Capture the cell that displays the provided text and extract its [x, y] central coordinate. 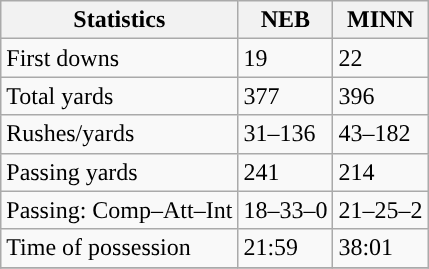
19 [286, 58]
Statistics [120, 20]
NEB [286, 20]
Rushes/yards [120, 134]
Passing yards [120, 172]
18–33–0 [286, 210]
Time of possession [120, 248]
First downs [120, 58]
396 [380, 96]
38:01 [380, 248]
241 [286, 172]
21:59 [286, 248]
MINN [380, 20]
22 [380, 58]
21–25–2 [380, 210]
Total yards [120, 96]
43–182 [380, 134]
31–136 [286, 134]
377 [286, 96]
Passing: Comp–Att–Int [120, 210]
214 [380, 172]
